Search for the cell housing the specified text and yield its [x, y] center coordinate. 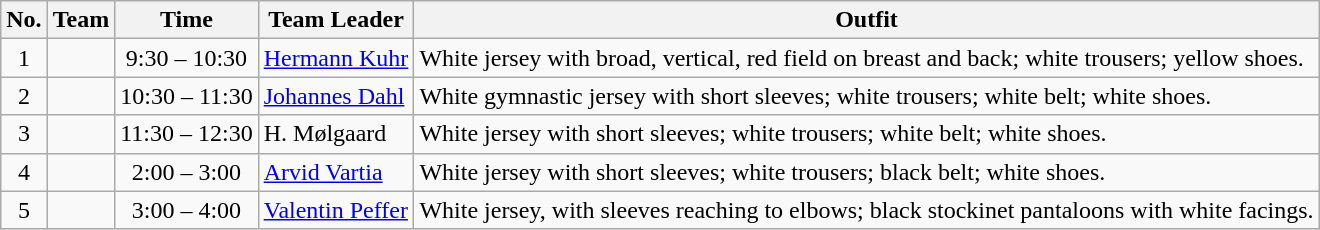
2 [24, 96]
Outfit [866, 20]
Hermann Kuhr [336, 58]
5 [24, 210]
White jersey, with sleeves reaching to elbows; black stockinet pantaloons with white facings. [866, 210]
Team Leader [336, 20]
11:30 – 12:30 [187, 134]
3:00 – 4:00 [187, 210]
White jersey with short sleeves; white trousers; white belt; white shoes. [866, 134]
Arvid Vartia [336, 172]
No. [24, 20]
3 [24, 134]
Time [187, 20]
2:00 – 3:00 [187, 172]
Johannes Dahl [336, 96]
Team [81, 20]
9:30 – 10:30 [187, 58]
10:30 – 11:30 [187, 96]
White jersey with broad, vertical, red field on breast and back; white trousers; yellow shoes. [866, 58]
White jersey with short sleeves; white trousers; black belt; white shoes. [866, 172]
White gymnastic jersey with short sleeves; white trousers; white belt; white shoes. [866, 96]
4 [24, 172]
H. Mølgaard [336, 134]
Valentin Peffer [336, 210]
1 [24, 58]
